Locate the cell with the specified text and output its [X, Y] center coordinate. 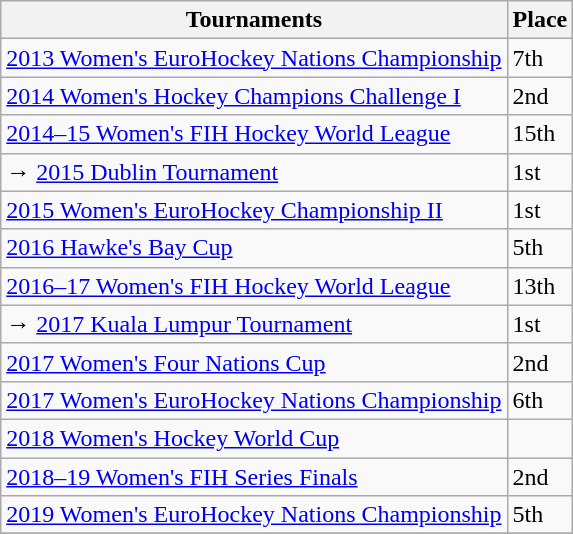
2015 Women's EuroHockey Championship II [254, 210]
Place [540, 20]
2019 Women's EuroHockey Nations Championship [254, 515]
Tournaments [254, 20]
2017 Women's EuroHockey Nations Championship [254, 400]
2016 Hawke's Bay Cup [254, 248]
2014 Women's Hockey Champions Challenge I [254, 96]
7th [540, 58]
15th [540, 134]
2014–15 Women's FIH Hockey World League [254, 134]
2017 Women's Four Nations Cup [254, 362]
→ 2017 Kuala Lumpur Tournament [254, 324]
2018 Women's Hockey World Cup [254, 438]
2016–17 Women's FIH Hockey World League [254, 286]
2013 Women's EuroHockey Nations Championship [254, 58]
2018–19 Women's FIH Series Finals [254, 477]
6th [540, 400]
→ 2015 Dublin Tournament [254, 172]
13th [540, 286]
